From the cell containing the given text, extract its center point as (X, Y) coordinate. 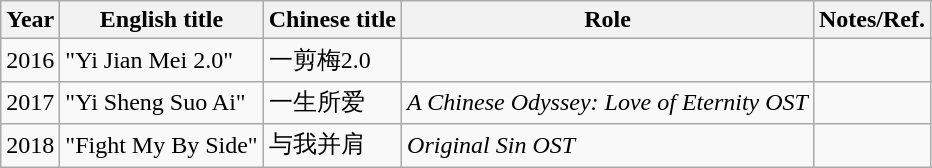
与我并肩 (332, 146)
"Yi Jian Mei 2.0" (162, 60)
Notes/Ref. (872, 20)
Original Sin OST (608, 146)
English title (162, 20)
"Yi Sheng Suo Ai" (162, 102)
"Fight My By Side" (162, 146)
Year (30, 20)
A Chinese Odyssey: Love of Eternity OST (608, 102)
一剪梅2.0 (332, 60)
2018 (30, 146)
2017 (30, 102)
一生所爱 (332, 102)
2016 (30, 60)
Role (608, 20)
Chinese title (332, 20)
